Provide the [x, y] coordinate of the cell's center where the given text is located.  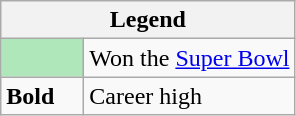
Won the Super Bowl [190, 58]
Career high [190, 96]
Bold [42, 96]
Legend [148, 20]
